Pinpoint the cell where the given text exists, returning its (x, y) midpoint coordinate. 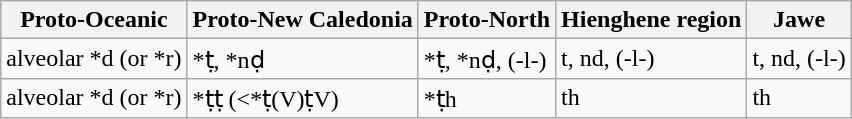
Proto-New Caledonia (302, 20)
*ṭ, *nḍ, (-l-) (486, 59)
Jawe (799, 20)
*ṭṭ (<*ṭ(V)ṭV) (302, 98)
*ṭ, *nḍ (302, 59)
*ṭh (486, 98)
Hienghene region (652, 20)
Proto-North (486, 20)
Proto-Oceanic (94, 20)
